Scan for the cell matching the given text and deliver its (X, Y) coordinate at center. 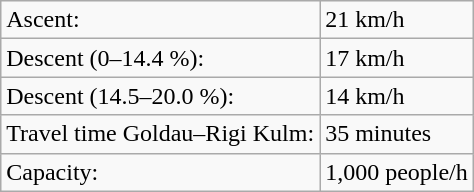
14 km/h (397, 96)
Capacity: (160, 172)
17 km/h (397, 58)
35 minutes (397, 134)
Travel time Goldau–Rigi Kulm: (160, 134)
Descent (0–14.4 %): (160, 58)
Descent (14.5–20.0 %): (160, 96)
21 km/h (397, 20)
1,000 people/h (397, 172)
Ascent: (160, 20)
